Determine the (X, Y) coordinate at the center of the cell enclosing the given text.  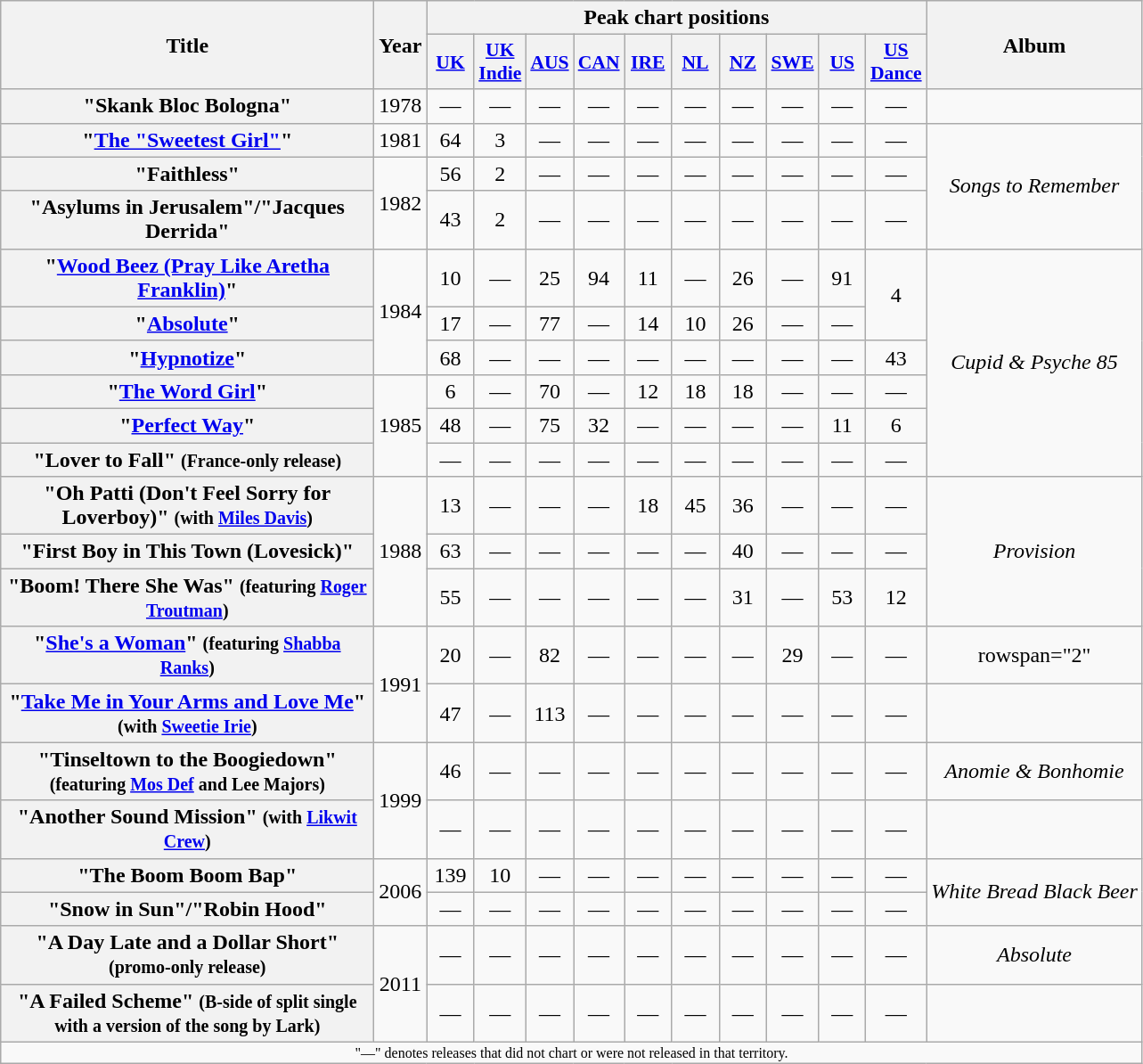
17 (451, 323)
94 (599, 278)
"Lover to Fall" (France-only release) (187, 459)
"Perfect Way" (187, 425)
White Bread Black Beer (1035, 892)
"Take Me in Your Arms and Love Me" (with Sweetie Irie) (187, 713)
4 (896, 294)
1984 (401, 312)
"She's a Woman" (featuring Shabba Ranks) (187, 656)
AUS (549, 62)
40 (743, 552)
91 (843, 278)
"Tinseltown to the Boogiedown" (featuring Mos Def and Lee Majors) (187, 772)
"Faithless" (187, 174)
2006 (401, 892)
rowspan="2" (1035, 656)
2011 (401, 984)
1988 (401, 552)
25 (549, 278)
1985 (401, 425)
139 (451, 875)
63 (451, 552)
"Absolute" (187, 323)
47 (451, 713)
68 (451, 357)
36 (743, 506)
82 (549, 656)
UK (451, 62)
20 (451, 656)
45 (695, 506)
"Another Sound Mission" (with Likwit Crew) (187, 829)
"Hypnotize" (187, 357)
Anomie & Bonhomie (1035, 772)
"A Day Late and a Dollar Short" (promo-only release) (187, 955)
"Oh Patti (Don't Feel Sorry for Loverboy)" (with Miles Davis) (187, 506)
13 (451, 506)
"The "Sweetest Girl"" (187, 140)
1981 (401, 140)
1982 (401, 203)
14 (649, 323)
29 (793, 656)
Peak chart positions (677, 18)
32 (599, 425)
1999 (401, 800)
3 (500, 140)
77 (549, 323)
75 (549, 425)
"Wood Beez (Pray Like Aretha Franklin)" (187, 278)
55 (451, 597)
113 (549, 713)
"Boom! There She Was" (featuring Roger Troutman) (187, 597)
"Skank Bloc Bologna" (187, 106)
Year (401, 45)
Provision (1035, 552)
53 (843, 597)
"Asylums in Jerusalem"/"Jacques Derrida" (187, 219)
Cupid & Psyche 85 (1035, 362)
56 (451, 174)
UK Indie (500, 62)
IRE (649, 62)
Songs to Remember (1035, 185)
US Dance (896, 62)
CAN (599, 62)
70 (549, 391)
31 (743, 597)
Title (187, 45)
64 (451, 140)
1991 (401, 684)
"The Boom Boom Bap" (187, 875)
NZ (743, 62)
46 (451, 772)
Absolute (1035, 955)
NL (695, 62)
"First Boy in This Town (Lovesick)" (187, 552)
"Snow in Sun"/"Robin Hood" (187, 909)
Album (1035, 45)
48 (451, 425)
"The Word Girl" (187, 391)
SWE (793, 62)
1978 (401, 106)
"—" denotes releases that did not chart or were not released in that territory. (572, 1052)
US (843, 62)
"A Failed Scheme" (B-side of split single with a version of the song by Lark) (187, 1012)
